Provide the (x, y) coordinate of the cell's center where the given text is located.  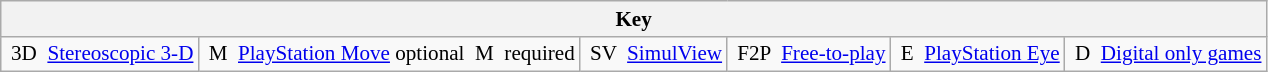
F2P Free-to-play (808, 54)
SV SimulView (654, 54)
D Digital only games (1166, 54)
E PlayStation Eye (977, 54)
3D Stereoscopic 3-D (100, 54)
Key (634, 18)
M PlayStation Move optional M required (388, 54)
